For the text-containing cell, return its midpoint in [x, y] coordinate format. 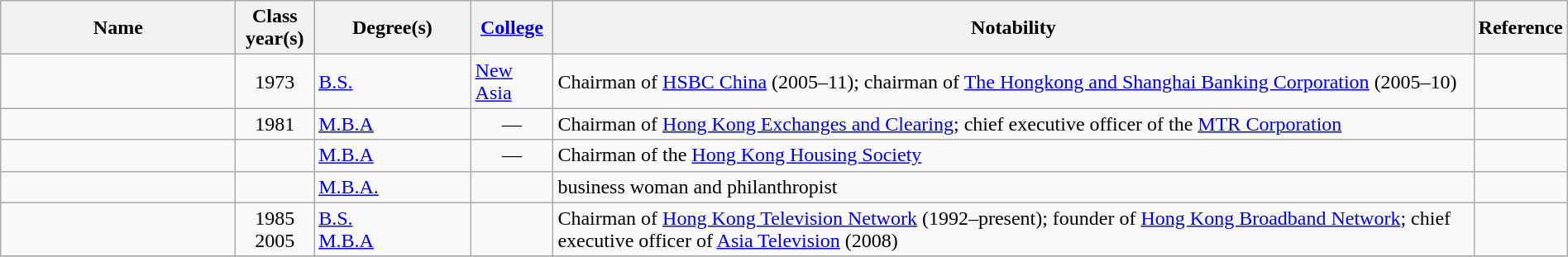
Chairman of HSBC China (2005–11); chairman of The Hongkong and Shanghai Banking Corporation (2005–10) [1014, 81]
Name [118, 28]
1973 [275, 81]
Degree(s) [392, 28]
Reference [1520, 28]
Chairman of Hong Kong Exchanges and Clearing; chief executive officer of the MTR Corporation [1014, 124]
Chairman of the Hong Kong Housing Society [1014, 155]
business woman and philanthropist [1014, 187]
M.B.A. [392, 187]
1981 [275, 124]
Notability [1014, 28]
B.S. [392, 81]
College [512, 28]
New Asia [512, 81]
19852005 [275, 230]
Chairman of Hong Kong Television Network (1992–present); founder of Hong Kong Broadband Network; chief executive officer of Asia Television (2008) [1014, 230]
Class year(s) [275, 28]
B.S.M.B.A [392, 230]
